Extract the [X, Y] coordinate from the center of the cell holding the provided text.  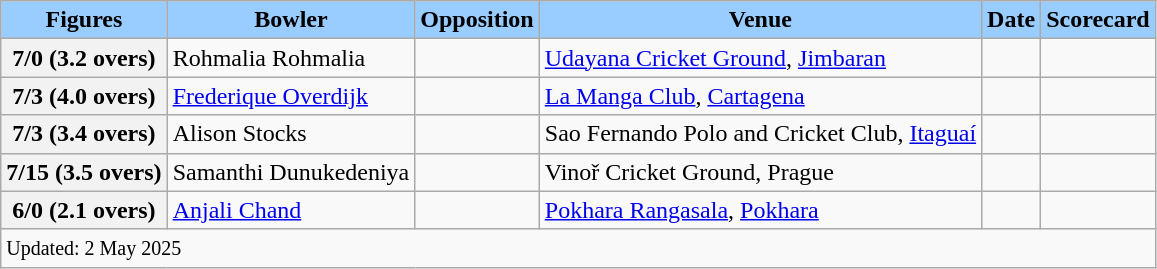
Rohmalia Rohmalia [291, 58]
Date [1012, 20]
Pokhara Rangasala, Pokhara [760, 210]
La Manga Club, Cartagena [760, 96]
Samanthi Dunukedeniya [291, 172]
Venue [760, 20]
Alison Stocks [291, 134]
7/0 (3.2 overs) [84, 58]
7/15 (3.5 overs) [84, 172]
Opposition [477, 20]
Anjali Chand [291, 210]
Updated: 2 May 2025 [578, 248]
Frederique Overdijk [291, 96]
Sao Fernando Polo and Cricket Club, Itaguaí [760, 134]
7/3 (4.0 overs) [84, 96]
Bowler [291, 20]
6/0 (2.1 overs) [84, 210]
Udayana Cricket Ground, Jimbaran [760, 58]
Vinoř Cricket Ground, Prague [760, 172]
Scorecard [1098, 20]
Figures [84, 20]
7/3 (3.4 overs) [84, 134]
